Pinpoint the cell where the given text exists, returning its (X, Y) midpoint coordinate. 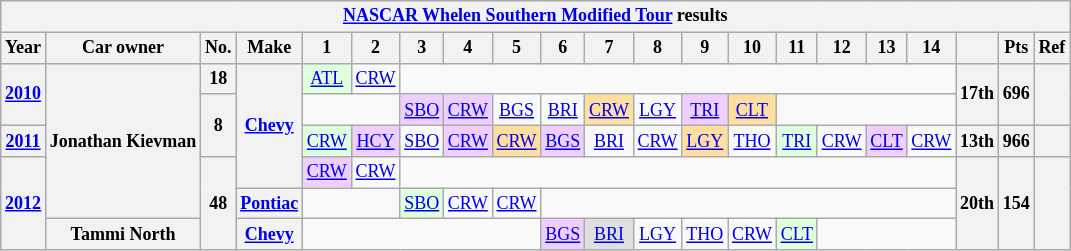
NASCAR Whelen Southern Modified Tour results (536, 16)
2010 (24, 94)
154 (1016, 204)
13 (886, 48)
ATL (326, 78)
966 (1016, 140)
12 (842, 48)
696 (1016, 94)
1 (326, 48)
No. (218, 48)
Ref (1052, 48)
10 (752, 48)
Car owner (122, 48)
HCY (376, 140)
4 (468, 48)
18 (218, 78)
2011 (24, 140)
Tammi North (122, 234)
13th (978, 140)
48 (218, 204)
11 (796, 48)
20th (978, 204)
Make (270, 48)
7 (610, 48)
Pts (1016, 48)
17th (978, 94)
3 (422, 48)
Jonathan Kievman (122, 141)
9 (705, 48)
6 (563, 48)
2012 (24, 204)
14 (932, 48)
2 (376, 48)
Pontiac (270, 204)
Year (24, 48)
5 (516, 48)
